Scan for the cell matching the given text and deliver its (X, Y) coordinate at center. 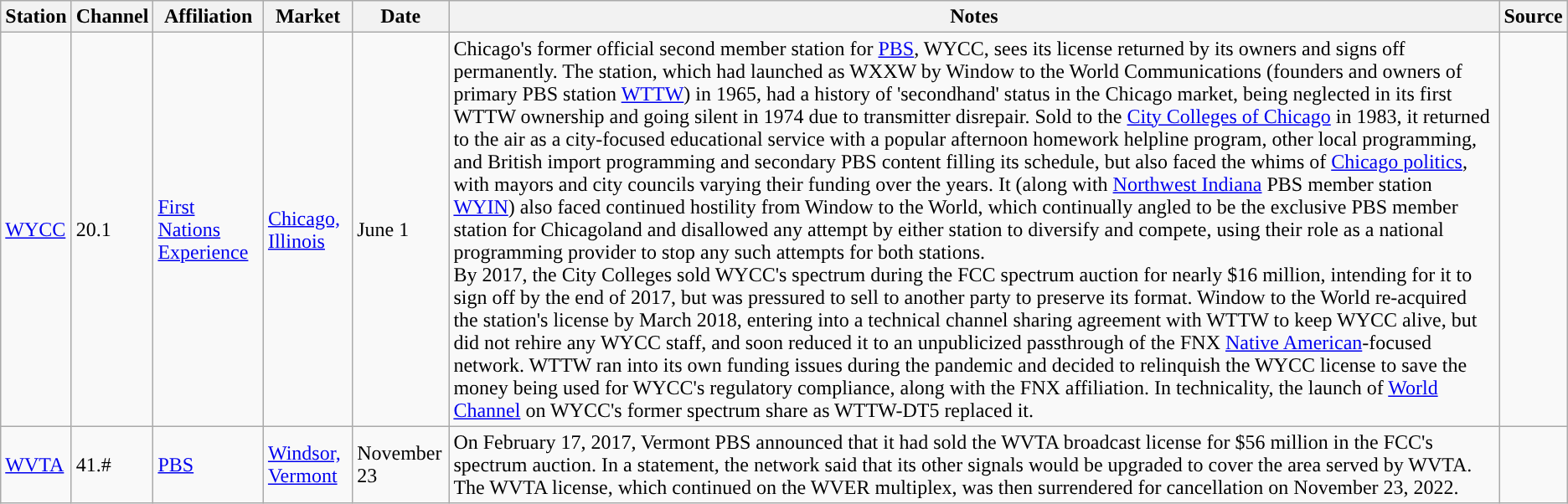
41.# (112, 465)
Source (1533, 17)
Windsor, Vermont (307, 465)
Date (400, 17)
June 1 (400, 229)
Affiliation (208, 17)
Market (307, 17)
Channel (112, 17)
20.1 (112, 229)
Station (36, 17)
First Nations Experience (208, 229)
November 23 (400, 465)
Notes (974, 17)
WVTA (36, 465)
PBS (208, 465)
Chicago, Illinois (307, 229)
WYCC (36, 229)
